For the text-containing cell, return its midpoint in [x, y] coordinate format. 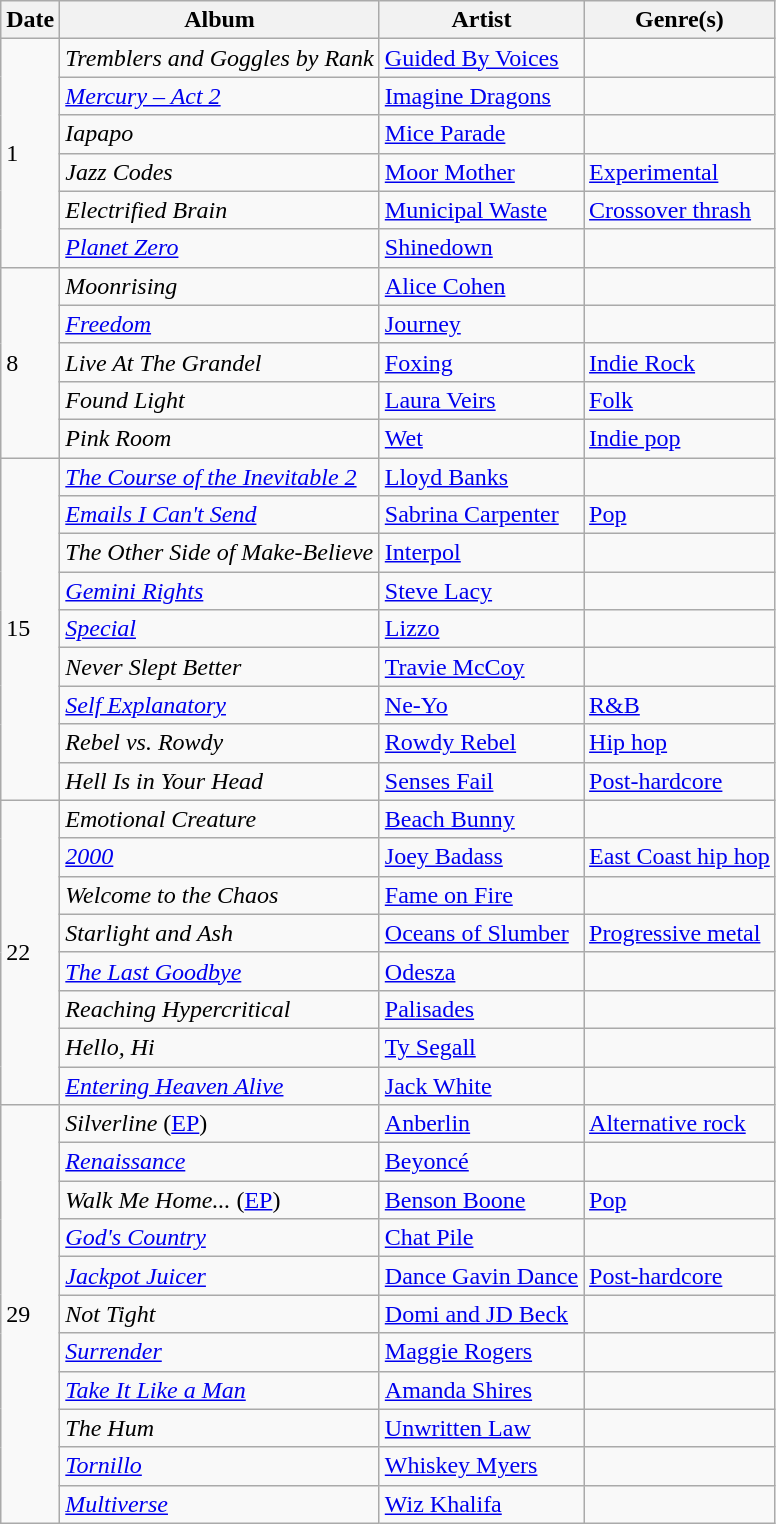
Ty Segall [481, 1047]
Lizzo [481, 629]
8 [30, 362]
Ne-Yo [481, 705]
22 [30, 952]
Multiverse [220, 1504]
Planet Zero [220, 248]
Live At The Grandel [220, 362]
Welcome to the Chaos [220, 895]
The Last Goodbye [220, 971]
29 [30, 1314]
Tremblers and Goggles by Rank [220, 58]
Surrender [220, 1352]
Beach Bunny [481, 819]
Moonrising [220, 286]
Rebel vs. Rowdy [220, 743]
1 [30, 153]
Alice Cohen [481, 286]
Indie pop [680, 438]
The Course of the Inevitable 2 [220, 477]
Album [220, 20]
Emotional Creature [220, 819]
Silverline (EP) [220, 1124]
Walk Me Home... (EP) [220, 1200]
Emails I Can't Send [220, 515]
Journey [481, 324]
Self Explanatory [220, 705]
Whiskey Myers [481, 1466]
Artist [481, 20]
Reaching Hypercritical [220, 1009]
Maggie Rogers [481, 1352]
Hello, Hi [220, 1047]
Genre(s) [680, 20]
Hell Is in Your Head [220, 781]
Unwritten Law [481, 1428]
Found Light [220, 400]
Sabrina Carpenter [481, 515]
Steve Lacy [481, 591]
Indie Rock [680, 362]
2000 [220, 857]
Municipal Waste [481, 210]
Freedom [220, 324]
Gemini Rights [220, 591]
Starlight and Ash [220, 933]
15 [30, 630]
Mercury – Act 2 [220, 96]
Lloyd Banks [481, 477]
Mice Parade [481, 134]
Laura Veirs [481, 400]
Date [30, 20]
Folk [680, 400]
Wiz Khalifa [481, 1504]
Pink Room [220, 438]
Oceans of Slumber [481, 933]
R&B [680, 705]
Never Slept Better [220, 667]
Benson Boone [481, 1200]
Progressive metal [680, 933]
Odesza [481, 971]
Crossover thrash [680, 210]
Amanda Shires [481, 1390]
Iapapo [220, 134]
Hip hop [680, 743]
Foxing [481, 362]
Palisades [481, 1009]
Interpol [481, 553]
Shinedown [481, 248]
Tornillo [220, 1466]
Joey Badass [481, 857]
Jazz Codes [220, 172]
Jack White [481, 1085]
Domi and JD Beck [481, 1314]
Jackpot Juicer [220, 1276]
Senses Fail [481, 781]
Experimental [680, 172]
East Coast hip hop [680, 857]
Dance Gavin Dance [481, 1276]
Take It Like a Man [220, 1390]
Guided By Voices [481, 58]
Not Tight [220, 1314]
The Other Side of Make-Believe [220, 553]
Alternative rock [680, 1124]
Fame on Fire [481, 895]
Moor Mother [481, 172]
Entering Heaven Alive [220, 1085]
Chat Pile [481, 1238]
Travie McCoy [481, 667]
Renaissance [220, 1162]
The Hum [220, 1428]
Rowdy Rebel [481, 743]
Beyoncé [481, 1162]
Electrified Brain [220, 210]
Imagine Dragons [481, 96]
God's Country [220, 1238]
Special [220, 629]
Anberlin [481, 1124]
Wet [481, 438]
